From the cell containing the given text, extract its center point as (X, Y) coordinate. 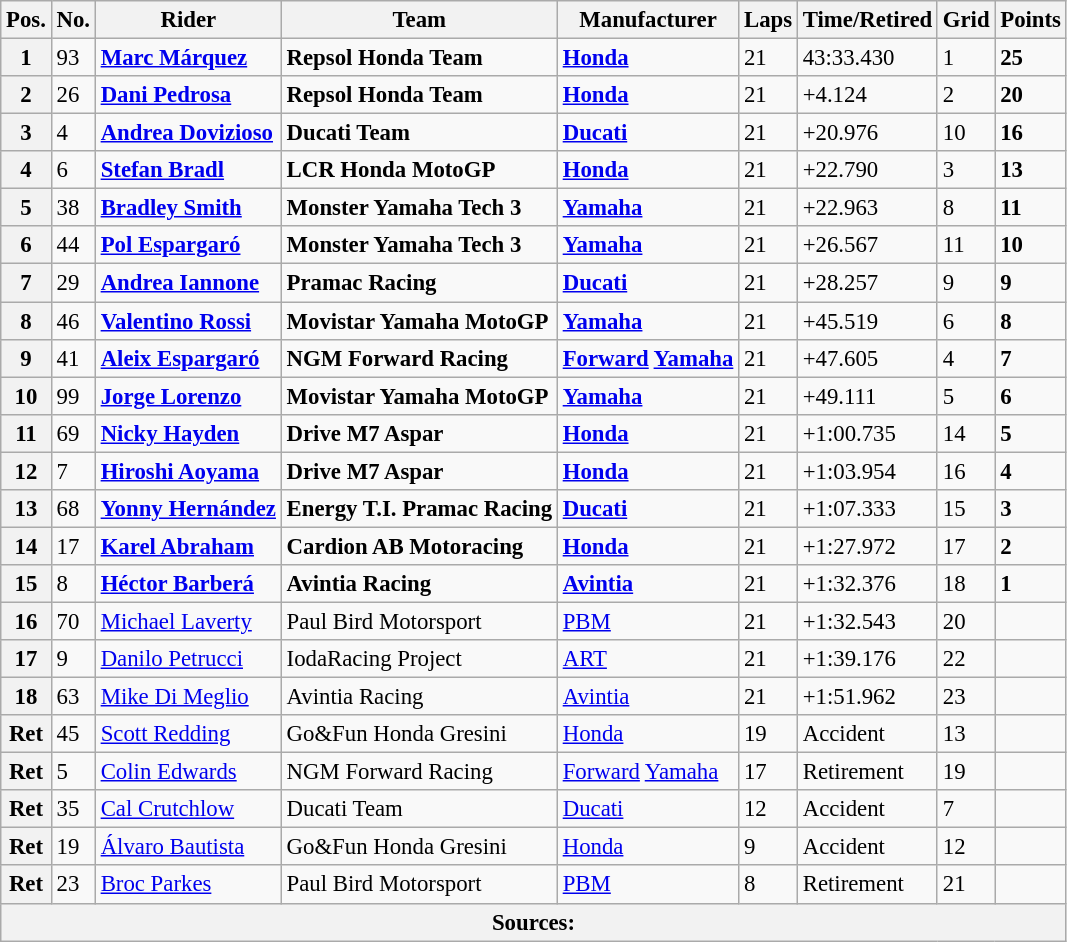
38 (73, 208)
93 (73, 58)
+1:39.176 (867, 659)
+1:07.333 (867, 509)
Energy T.I. Pramac Racing (419, 509)
Broc Parkes (188, 885)
Andrea Iannone (188, 283)
+26.567 (867, 245)
Laps (768, 20)
Pol Espargaró (188, 245)
+1:32.376 (867, 584)
Cal Crutchlow (188, 809)
+1:27.972 (867, 546)
Manufacturer (648, 20)
Cardion AB Motoracing (419, 546)
+47.605 (867, 358)
46 (73, 321)
Valentino Rossi (188, 321)
41 (73, 358)
Hiroshi Aoyama (188, 471)
Time/Retired (867, 20)
26 (73, 95)
Bradley Smith (188, 208)
Andrea Dovizioso (188, 133)
+4.124 (867, 95)
Rider (188, 20)
Pramac Racing (419, 283)
Team (419, 20)
22 (966, 659)
No. (73, 20)
68 (73, 509)
63 (73, 697)
Yonny Hernández (188, 509)
29 (73, 283)
Grid (966, 20)
IodaRacing Project (419, 659)
Marc Márquez (188, 58)
+49.111 (867, 396)
+28.257 (867, 283)
Sources: (534, 922)
Scott Redding (188, 734)
Héctor Barberá (188, 584)
Colin Edwards (188, 772)
25 (1030, 58)
+1:00.735 (867, 433)
99 (73, 396)
Karel Abraham (188, 546)
+45.519 (867, 321)
+22.790 (867, 170)
43:33.430 (867, 58)
Danilo Petrucci (188, 659)
+1:03.954 (867, 471)
70 (73, 621)
Michael Laverty (188, 621)
ART (648, 659)
LCR Honda MotoGP (419, 170)
Aleix Espargaró (188, 358)
Stefan Bradl (188, 170)
Nicky Hayden (188, 433)
Jorge Lorenzo (188, 396)
+22.963 (867, 208)
69 (73, 433)
+1:51.962 (867, 697)
Mike Di Meglio (188, 697)
35 (73, 809)
44 (73, 245)
Pos. (26, 20)
45 (73, 734)
+1:32.543 (867, 621)
Points (1030, 20)
+20.976 (867, 133)
Dani Pedrosa (188, 95)
Álvaro Bautista (188, 847)
